Identify which cell holds the provided text, then report its [X, Y] central coordinate. 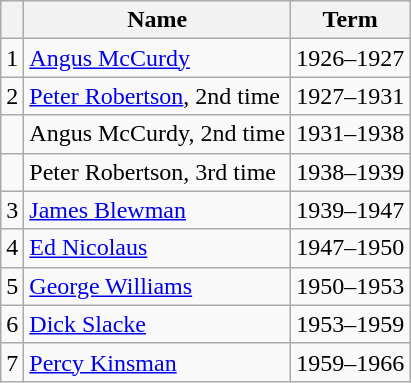
2 [12, 96]
3 [12, 210]
1950–1953 [350, 286]
6 [12, 324]
James Blewman [158, 210]
Angus McCurdy, 2nd time [158, 134]
1926–1927 [350, 58]
1939–1947 [350, 210]
Angus McCurdy [158, 58]
Term [350, 20]
Peter Robertson, 3rd time [158, 172]
1927–1931 [350, 96]
1 [12, 58]
7 [12, 362]
1931–1938 [350, 134]
4 [12, 248]
George Williams [158, 286]
1953–1959 [350, 324]
Percy Kinsman [158, 362]
5 [12, 286]
1938–1939 [350, 172]
Name [158, 20]
Peter Robertson, 2nd time [158, 96]
1947–1950 [350, 248]
Dick Slacke [158, 324]
Ed Nicolaus [158, 248]
1959–1966 [350, 362]
